From the cell containing the given text, extract its center point as (X, Y) coordinate. 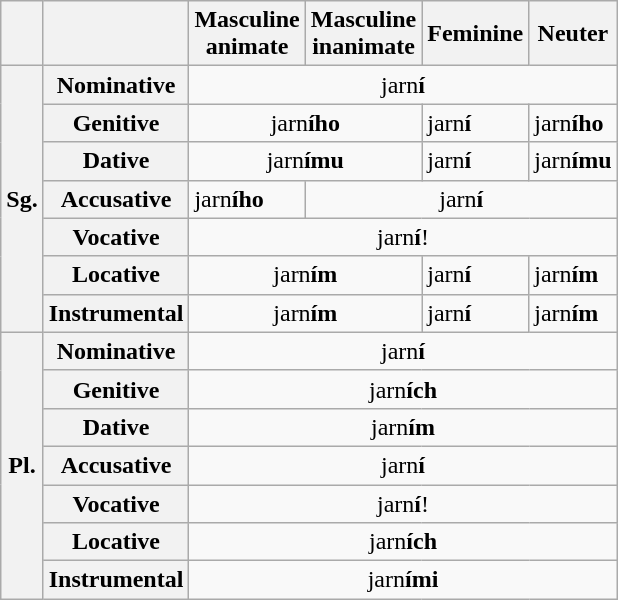
Sg. (22, 199)
Neuter (573, 34)
jarními (403, 580)
Pl. (22, 465)
Masculineinanimate (363, 34)
Feminine (476, 34)
Masculineanimate (247, 34)
